Provide the [x, y] coordinate of the cell's center where the given text is located.  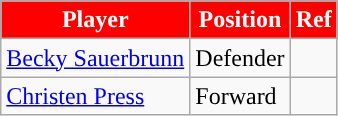
Forward [240, 96]
Ref [314, 20]
Defender [240, 58]
Position [240, 20]
Player [96, 20]
Becky Sauerbrunn [96, 58]
Christen Press [96, 96]
